Scan for the cell matching the given text and deliver its (x, y) coordinate at center. 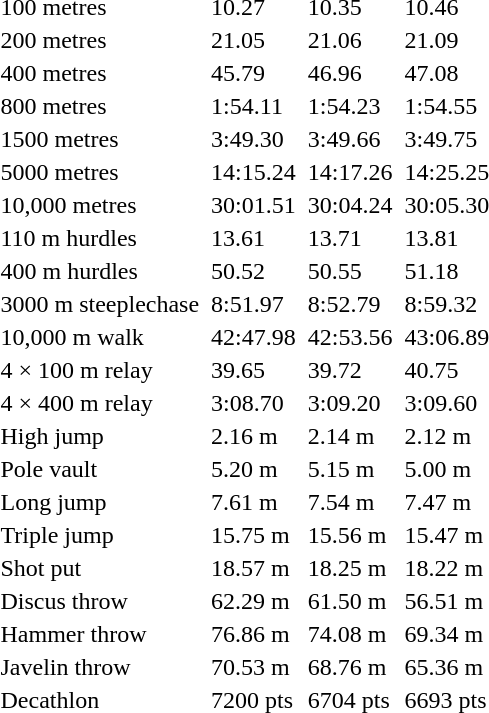
61.50 m (350, 601)
39.72 (350, 370)
62.29 m (254, 601)
5.20 m (254, 469)
39.65 (254, 370)
68.76 m (350, 667)
1:54.23 (350, 106)
5.15 m (350, 469)
14:15.24 (254, 172)
13.61 (254, 238)
18.57 m (254, 568)
76.86 m (254, 634)
3:09.20 (350, 403)
3:49.66 (350, 139)
21.06 (350, 40)
70.53 m (254, 667)
42:47.98 (254, 337)
46.96 (350, 73)
30:01.51 (254, 205)
8:51.97 (254, 304)
1:54.11 (254, 106)
15.75 m (254, 535)
2.14 m (350, 436)
15.56 m (350, 535)
50.52 (254, 271)
42:53.56 (350, 337)
14:17.26 (350, 172)
2.16 m (254, 436)
3:49.30 (254, 139)
13.71 (350, 238)
74.08 m (350, 634)
50.55 (350, 271)
7.54 m (350, 502)
18.25 m (350, 568)
45.79 (254, 73)
8:52.79 (350, 304)
3:08.70 (254, 403)
21.05 (254, 40)
7.61 m (254, 502)
30:04.24 (350, 205)
